Provide the [X, Y] coordinate of the cell's center where the given text is located.  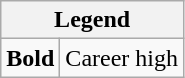
Career high [122, 58]
Bold [30, 58]
Legend [92, 20]
